Pinpoint the cell where the given text exists, returning its (X, Y) midpoint coordinate. 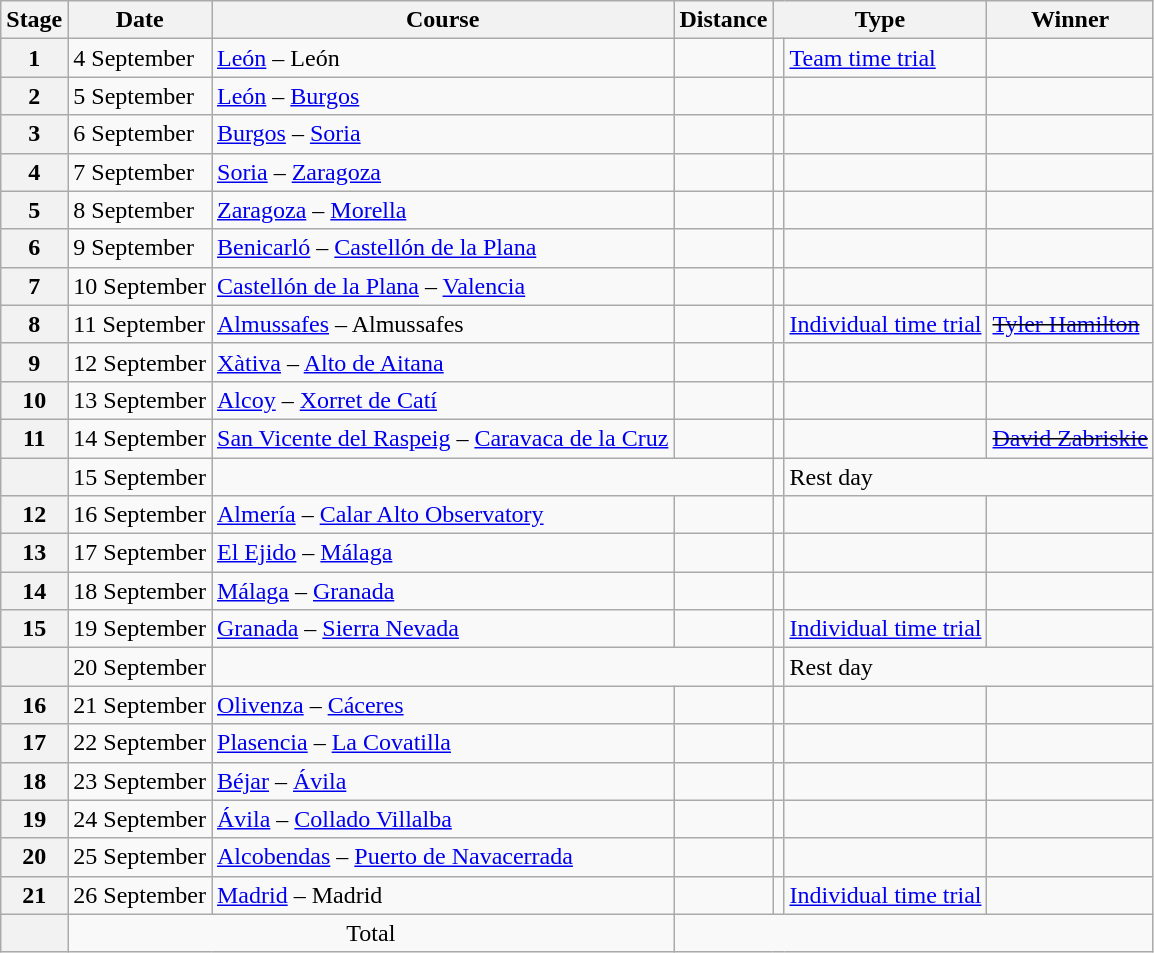
7 September (140, 172)
Distance (724, 20)
8 September (140, 210)
Total (371, 933)
20 September (140, 667)
12 (34, 515)
1 (34, 58)
Almussafes – Almussafes (443, 324)
Zaragoza – Morella (443, 210)
15 September (140, 477)
23 September (140, 781)
Granada – Sierra Nevada (443, 629)
22 September (140, 743)
8 (34, 324)
16 September (140, 515)
5 September (140, 96)
19 September (140, 629)
15 (34, 629)
Date (140, 20)
13 (34, 553)
Olivenza – Cáceres (443, 705)
14 September (140, 438)
10 (34, 400)
6 (34, 248)
Ávila – Collado Villalba (443, 819)
14 (34, 591)
9 (34, 362)
16 (34, 705)
17 (34, 743)
Madrid – Madrid (443, 895)
4 (34, 172)
Alcobendas – Puerto de Navacerrada (443, 857)
Castellón de la Plana – Valencia (443, 286)
Soria – Zaragoza (443, 172)
11 September (140, 324)
4 September (140, 58)
18 (34, 781)
León – Burgos (443, 96)
Type (880, 20)
11 (34, 438)
El Ejido – Málaga (443, 553)
Plasencia – La Covatilla (443, 743)
9 September (140, 248)
Xàtiva – Alto de Aitana (443, 362)
21 (34, 895)
13 September (140, 400)
León – León (443, 58)
Burgos – Soria (443, 134)
Benicarló – Castellón de la Plana (443, 248)
Stage (34, 20)
24 September (140, 819)
21 September (140, 705)
Almería – Calar Alto Observatory (443, 515)
Málaga – Granada (443, 591)
David Zabriskie (1070, 438)
Tyler Hamilton (1070, 324)
Winner (1070, 20)
26 September (140, 895)
12 September (140, 362)
18 September (140, 591)
19 (34, 819)
25 September (140, 857)
Alcoy – Xorret de Catí (443, 400)
20 (34, 857)
San Vicente del Raspeig – Caravaca de la Cruz (443, 438)
10 September (140, 286)
Team time trial (886, 58)
6 September (140, 134)
Course (443, 20)
5 (34, 210)
7 (34, 286)
3 (34, 134)
2 (34, 96)
17 September (140, 553)
Béjar – Ávila (443, 781)
